Search for the cell housing the specified text and yield its (X, Y) center coordinate. 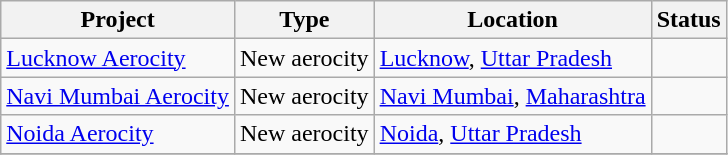
Noida, Uttar Pradesh (512, 134)
Project (118, 20)
Navi Mumbai Aerocity (118, 96)
Noida Aerocity (118, 134)
Type (304, 20)
Lucknow Aerocity (118, 58)
Lucknow, Uttar Pradesh (512, 58)
Navi Mumbai, Maharashtra (512, 96)
Location (512, 20)
Status (688, 20)
